Return [x, y] of the center of cell containing provided text 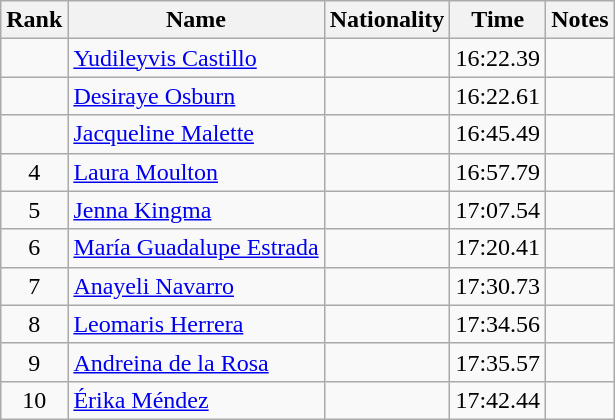
17:34.56 [498, 324]
17:42.44 [498, 400]
16:22.61 [498, 96]
16:45.49 [498, 134]
7 [34, 286]
Nationality [387, 20]
Name [196, 20]
17:07.54 [498, 210]
10 [34, 400]
4 [34, 172]
8 [34, 324]
Jacqueline Malette [196, 134]
Time [498, 20]
Jenna Kingma [196, 210]
Laura Moulton [196, 172]
Notes [580, 20]
17:30.73 [498, 286]
6 [34, 248]
5 [34, 210]
Desiraye Osburn [196, 96]
9 [34, 362]
16:22.39 [498, 58]
María Guadalupe Estrada [196, 248]
Yudileyvis Castillo [196, 58]
Érika Méndez [196, 400]
Leomaris Herrera [196, 324]
Anayeli Navarro [196, 286]
17:20.41 [498, 248]
16:57.79 [498, 172]
Rank [34, 20]
Andreina de la Rosa [196, 362]
17:35.57 [498, 362]
